Pinpoint the cell where the given text exists, returning its (x, y) midpoint coordinate. 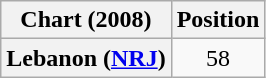
58 (218, 58)
Lebanon (NRJ) (86, 58)
Chart (2008) (86, 20)
Position (218, 20)
